Capture the cell that displays the provided text and extract its (x, y) central coordinate. 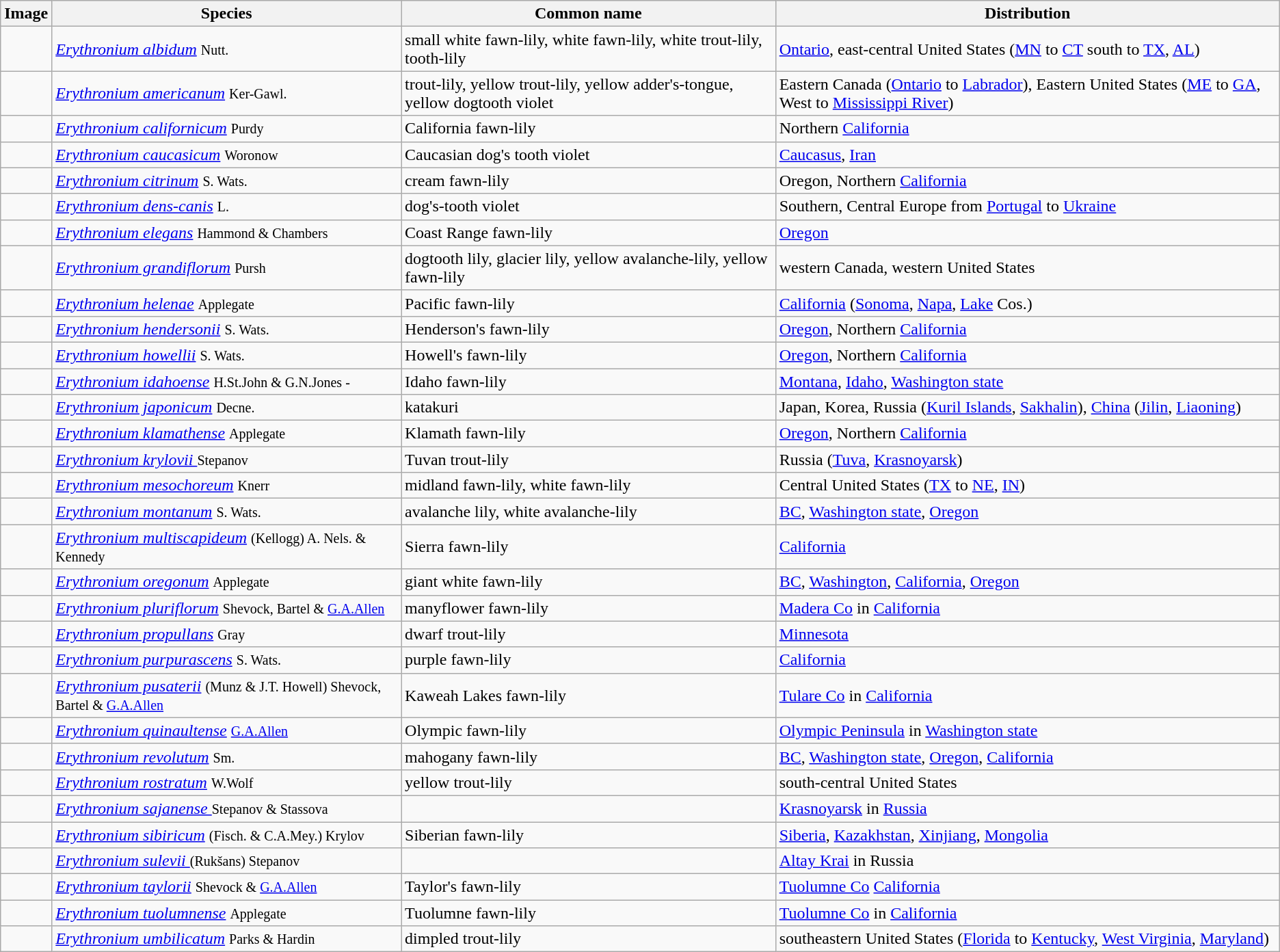
Erythronium revolutum Sm. (227, 756)
Ontario, east-central United States (MN to CT south to TX, AL) (1027, 49)
Erythronium caucasicum Woronow (227, 155)
midland fawn-lily, white fawn-lily (589, 486)
California fawn-lily (589, 129)
Howell's fawn-lily (589, 355)
Erythronium tuolumnense Applegate (227, 913)
Distribution (1027, 14)
dogtooth lily, glacier lily, yellow avalanche-lily, yellow fawn-lily (589, 268)
Erythronium purpurascens S. Wats. (227, 660)
Erythronium klamathense Applegate (227, 434)
Olympic Peninsula in Washington state (1027, 730)
Caucasian dog's tooth violet (589, 155)
Erythronium mesochoreum Knerr (227, 486)
Erythronium helenae Applegate (227, 303)
California (Sonoma, Napa, Lake Cos.) (1027, 303)
katakuri (589, 408)
BC, Washington state, Oregon, California (1027, 756)
Tuolumne fawn-lily (589, 913)
Species (227, 14)
Altay Krai in Russia (1027, 861)
Northern California (1027, 129)
Tuolumne Co in California (1027, 913)
Erythronium sibiricum (Fisch. & C.A.Mey.) Krylov (227, 835)
south-central United States (1027, 782)
Idaho fawn-lily (589, 381)
Erythronium grandiflorum Pursh (227, 268)
Erythronium sajanense Stepanov & Stassova (227, 808)
mahogany fawn-lily (589, 756)
Erythronium multiscapideum (Kellogg) A. Nels. & Kennedy (227, 547)
Image (26, 14)
dog's-tooth violet (589, 207)
Japan, Korea, Russia (Kuril Islands, Sakhalin), China (Jilin, Liaoning) (1027, 408)
Caucasus, Iran (1027, 155)
Pacific fawn-lily (589, 303)
Southern, Central Europe from Portugal to Ukraine (1027, 207)
Krasnoyarsk in Russia (1027, 808)
western Canada, western United States (1027, 268)
Erythronium pluriflorum Shevock, Bartel & G.A.Allen (227, 608)
Madera Co in California (1027, 608)
Central United States (TX to NE, IN) (1027, 486)
avalanche lily, white avalanche-lily (589, 512)
Russia (Tuva, Krasnoyarsk) (1027, 460)
Tulare Co in California (1027, 695)
Erythronium elegans Hammond & Chambers (227, 233)
Erythronium krylovii Stepanov (227, 460)
cream fawn-lily (589, 181)
Taylor's fawn-lily (589, 887)
trout-lily, yellow trout-lily, yellow adder's-tongue, yellow dogtooth violet (589, 93)
giant white fawn-lily (589, 582)
Erythronium californicum Purdy (227, 129)
Eastern Canada (Ontario to Labrador), Eastern United States (ME to GA, West to Mississippi River) (1027, 93)
Erythronium albidum Nutt. (227, 49)
Klamath fawn-lily (589, 434)
Erythronium taylorii Shevock & G.A.Allen (227, 887)
BC, Washington, California, Oregon (1027, 582)
dimpled trout-lily (589, 939)
Erythronium rostratum W.Wolf (227, 782)
Erythronium citrinum S. Wats. (227, 181)
BC, Washington state, Oregon (1027, 512)
Oregon (1027, 233)
Kaweah Lakes fawn-lily (589, 695)
Henderson's fawn-lily (589, 329)
Erythronium howellii S. Wats. (227, 355)
Siberia, Kazakhstan, Xinjiang, Mongolia (1027, 835)
Erythronium oregonum Applegate (227, 582)
Coast Range fawn-lily (589, 233)
Tuvan trout-lily (589, 460)
manyflower fawn-lily (589, 608)
Erythronium quinaultense G.A.Allen (227, 730)
Erythronium pusaterii (Munz & J.T. Howell) Shevock, Bartel & G.A.Allen (227, 695)
Erythronium sulevii (Rukšans) Stepanov (227, 861)
Erythronium propullans Gray (227, 634)
Minnesota (1027, 634)
Erythronium americanum Ker-Gawl. (227, 93)
Erythronium idahoense H.St.John & G.N.Jones - (227, 381)
dwarf trout-lily (589, 634)
Erythronium montanum S. Wats. (227, 512)
Siberian fawn-lily (589, 835)
Common name (589, 14)
yellow trout-lily (589, 782)
Erythronium umbilicatum Parks & Hardin (227, 939)
Erythronium dens-canis L. (227, 207)
small white fawn-lily, white fawn-lily, white trout-lily, tooth-lily (589, 49)
purple fawn-lily (589, 660)
Tuolumne Co California (1027, 887)
Erythronium japonicum Decne. (227, 408)
Montana, Idaho, Washington state (1027, 381)
Erythronium hendersonii S. Wats. (227, 329)
Olympic fawn-lily (589, 730)
southeastern United States (Florida to Kentucky, West Virginia, Maryland) (1027, 939)
Sierra fawn-lily (589, 547)
